Pinpoint the cell where the given text exists, returning its [X, Y] midpoint coordinate. 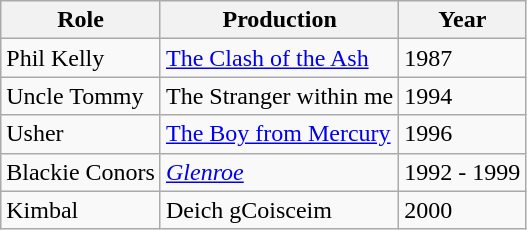
Uncle Tommy [81, 96]
Glenroe [279, 172]
1996 [462, 134]
1994 [462, 96]
Production [279, 20]
Role [81, 20]
Year [462, 20]
Kimbal [81, 210]
The Clash of the Ash [279, 58]
Phil Kelly [81, 58]
2000 [462, 210]
1987 [462, 58]
The Stranger within me [279, 96]
1992 - 1999 [462, 172]
Usher [81, 134]
The Boy from Mercury [279, 134]
Blackie Conors [81, 172]
Deich gCoisceim [279, 210]
